For the text-containing cell, return its midpoint in (X, Y) coordinate format. 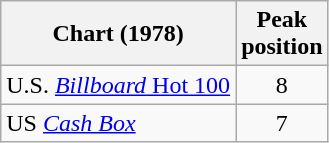
7 (282, 123)
Peakposition (282, 34)
U.S. Billboard Hot 100 (118, 85)
8 (282, 85)
US Cash Box (118, 123)
Chart (1978) (118, 34)
